Scan for the cell matching the given text and deliver its (x, y) coordinate at center. 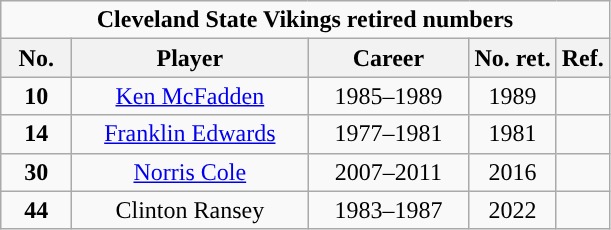
Clinton Ransey (190, 210)
Ken McFadden (190, 96)
30 (36, 172)
44 (36, 210)
Cleveland State Vikings retired numbers (305, 20)
1977–1981 (388, 134)
1985–1989 (388, 96)
1983–1987 (388, 210)
1981 (512, 134)
2016 (512, 172)
2022 (512, 210)
10 (36, 96)
No. (36, 58)
Franklin Edwards (190, 134)
1989 (512, 96)
Norris Cole (190, 172)
Career (388, 58)
Ref. (582, 58)
2007–2011 (388, 172)
No. ret. (512, 58)
14 (36, 134)
Player (190, 58)
